Find where the given text appears and provide that cell's center as (x, y) coordinate. 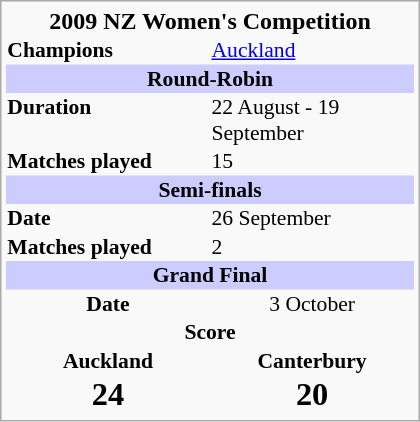
Champions (108, 50)
2 (312, 246)
Canterbury (312, 360)
Score (210, 332)
26 September (312, 218)
3 October (312, 303)
2009 NZ Women's Competition (210, 21)
22 August - 19 September (312, 120)
Duration (108, 120)
20 (312, 395)
Grand Final (210, 275)
Semi-finals (210, 189)
24 (108, 395)
Round-Robin (210, 78)
15 (312, 161)
